Return the (x, y) coordinate for the center point of the cell that contains the specified text.  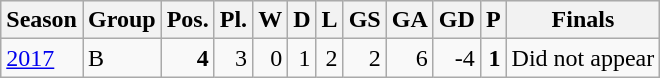
Finals (583, 20)
2017 (42, 58)
D (302, 20)
-4 (456, 58)
L (330, 20)
4 (188, 58)
Did not appear (583, 58)
6 (410, 58)
GD (456, 20)
Pl. (233, 20)
GA (410, 20)
Group (122, 20)
0 (270, 58)
GS (364, 20)
W (270, 20)
Pos. (188, 20)
3 (233, 58)
B (122, 58)
P (493, 20)
Season (42, 20)
